Provide the [X, Y] coordinate of the cell's center where the given text is located.  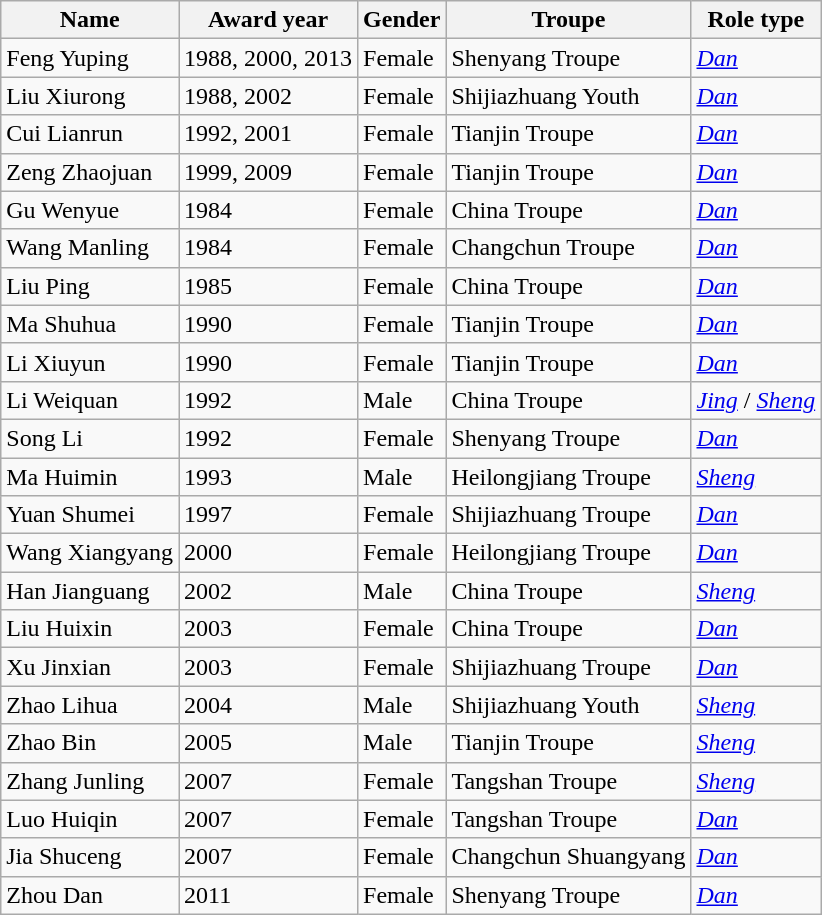
Zhao Lihua [90, 705]
1993 [268, 477]
Troupe [568, 20]
Jia Shuceng [90, 857]
1999, 2009 [268, 172]
Song Li [90, 438]
2011 [268, 895]
Yuan Shumei [90, 515]
Zeng Zhaojuan [90, 172]
Luo Huiqin [90, 819]
Zhang Junling [90, 781]
Feng Yuping [90, 58]
Ma Huimin [90, 477]
Changchun Shuangyang [568, 857]
Zhao Bin [90, 743]
1985 [268, 286]
Gender [402, 20]
Zhou Dan [90, 895]
Name [90, 20]
Wang Xiangyang [90, 553]
Wang Manling [90, 248]
1992, 2001 [268, 134]
Award year [268, 20]
Ma Shuhua [90, 324]
2005 [268, 743]
Gu Wenyue [90, 210]
Han Jianguang [90, 591]
1988, 2000, 2013 [268, 58]
Role type [756, 20]
Cui Lianrun [90, 134]
Changchun Troupe [568, 248]
Liu Xiurong [90, 96]
Liu Huixin [90, 629]
2004 [268, 705]
2002 [268, 591]
2000 [268, 553]
1988, 2002 [268, 96]
Li Xiuyun [90, 362]
Xu Jinxian [90, 667]
Liu Ping [90, 286]
1997 [268, 515]
Jing / Sheng [756, 400]
Li Weiquan [90, 400]
